Provide the (x, y) coordinate of the cell's center where the given text is located.  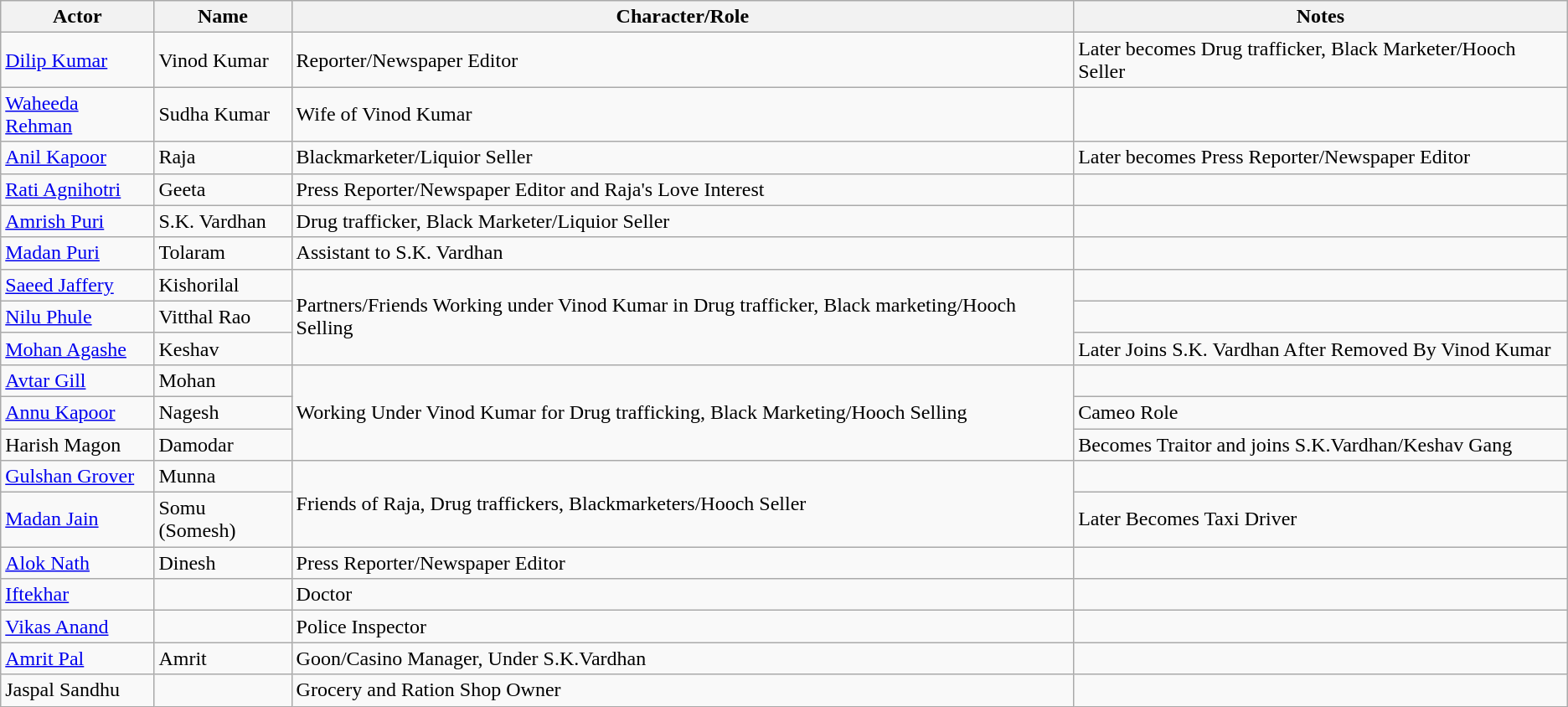
Rati Agnihotri (77, 189)
Press Reporter/Newspaper Editor and Raja's Love Interest (683, 189)
Harish Magon (77, 445)
Character/Role (683, 17)
Amrish Puri (77, 221)
Raja (223, 157)
Dilip Kumar (77, 60)
Geeta (223, 189)
Madan Jain (77, 519)
Press Reporter/Newspaper Editor (683, 563)
Amrit Pal (77, 658)
Sudha Kumar (223, 114)
Mohan (223, 380)
Later Becomes Taxi Driver (1321, 519)
Police Inspector (683, 627)
Jaspal Sandhu (77, 690)
Wife of Vinod Kumar (683, 114)
Partners/Friends Working under Vinod Kumar in Drug trafficker, Black marketing/Hooch Selling (683, 317)
Waheeda Rehman (77, 114)
Munna (223, 477)
Cameo Role (1321, 412)
Kishorilal (223, 285)
Mohan Agashe (77, 348)
Working Under Vinod Kumar for Drug trafficking, Black Marketing/Hooch Selling (683, 412)
S.K. Vardhan (223, 221)
Actor (77, 17)
Becomes Traitor and joins S.K.Vardhan/Keshav Gang (1321, 445)
Assistant to S.K. Vardhan (683, 253)
Later becomes Press Reporter/Newspaper Editor (1321, 157)
Name (223, 17)
Doctor (683, 595)
Damodar (223, 445)
Madan Puri (77, 253)
Amrit (223, 658)
Avtar Gill (77, 380)
Nagesh (223, 412)
Gulshan Grover (77, 477)
Friends of Raja, Drug traffickers, Blackmarketers/Hooch Seller (683, 504)
Goon/Casino Manager, Under S.K.Vardhan (683, 658)
Vitthal Rao (223, 317)
Somu (Somesh) (223, 519)
Vikas Anand (77, 627)
Iftekhar (77, 595)
Reporter/Newspaper Editor (683, 60)
Dinesh (223, 563)
Blackmarketer/Liquior Seller (683, 157)
Vinod Kumar (223, 60)
Annu Kapoor (77, 412)
Grocery and Ration Shop Owner (683, 690)
Keshav (223, 348)
Later Joins S.K. Vardhan After Removed By Vinod Kumar (1321, 348)
Notes (1321, 17)
Drug trafficker, Black Marketer/Liquior Seller (683, 221)
Alok Nath (77, 563)
Later becomes Drug trafficker, Black Marketer/Hooch Seller (1321, 60)
Nilu Phule (77, 317)
Anil Kapoor (77, 157)
Tolaram (223, 253)
Saeed Jaffery (77, 285)
